Return the [x, y] coordinate for the center point of the cell that contains the specified text.  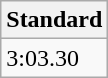
3:03.30 [54, 58]
Standard [54, 20]
